Return [x, y] of the center of cell containing provided text 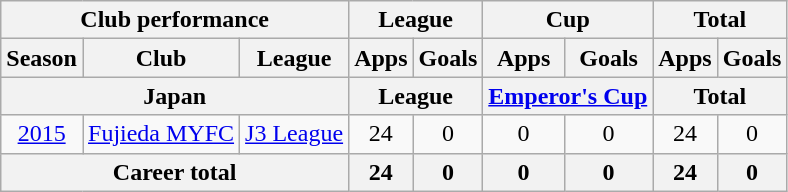
Japan [175, 96]
Cup [568, 20]
Emperor's Cup [568, 96]
Season [42, 58]
Career total [175, 172]
2015 [42, 134]
Club [160, 58]
Fujieda MYFC [160, 134]
J3 League [294, 134]
Club performance [175, 20]
